Pinpoint the cell where the given text exists, returning its (X, Y) midpoint coordinate. 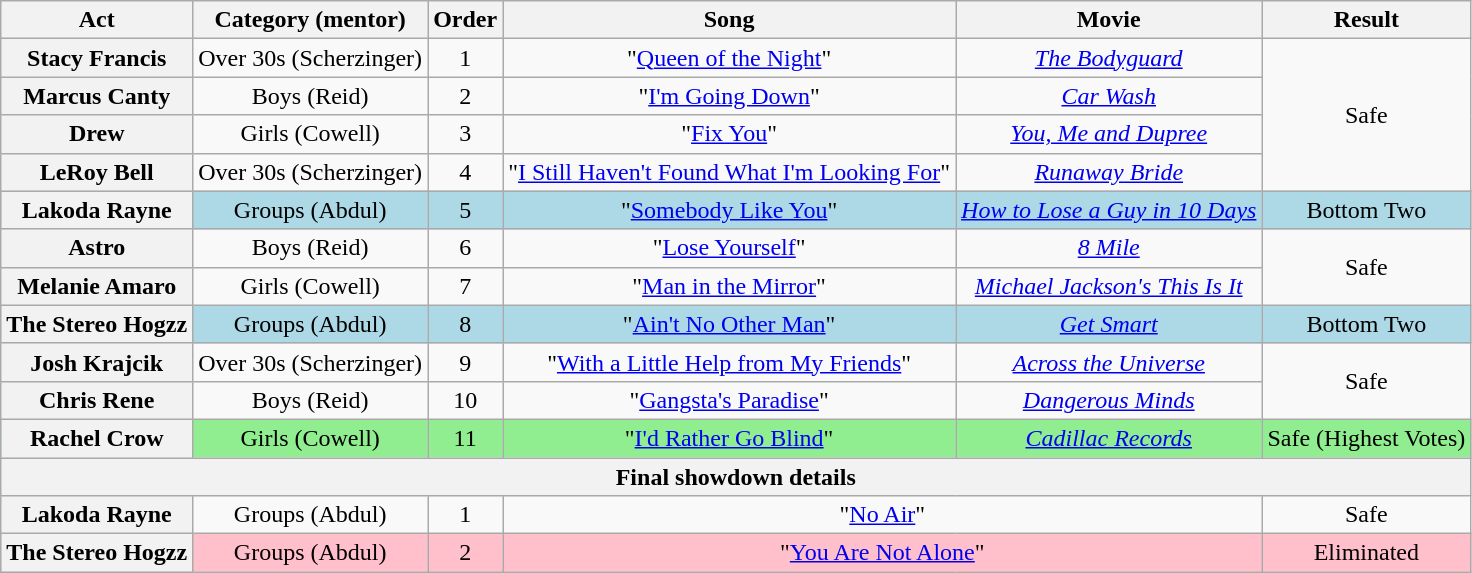
Car Wash (1109, 96)
6 (466, 248)
Final showdown details (736, 477)
Song (730, 20)
"Lose Yourself" (730, 248)
Chris Rene (97, 400)
Get Smart (1109, 324)
Josh Krajcik (97, 362)
"Ain't No Other Man" (730, 324)
Eliminated (1366, 553)
You, Me and Dupree (1109, 134)
10 (466, 400)
8 Mile (1109, 248)
Act (97, 20)
"I'm Going Down" (730, 96)
Order (466, 20)
"Man in the Mirror" (730, 286)
Marcus Canty (97, 96)
How to Lose a Guy in 10 Days (1109, 210)
Melanie Amaro (97, 286)
Runaway Bride (1109, 172)
Rachel Crow (97, 438)
"No Air" (882, 515)
9 (466, 362)
"Fix You" (730, 134)
Result (1366, 20)
Category (mentor) (310, 20)
"With a Little Help from My Friends" (730, 362)
"You Are Not Alone" (882, 553)
Astro (97, 248)
Cadillac Records (1109, 438)
"I'd Rather Go Blind" (730, 438)
The Bodyguard (1109, 58)
LeRoy Bell (97, 172)
7 (466, 286)
Stacy Francis (97, 58)
3 (466, 134)
Movie (1109, 20)
Drew (97, 134)
"Queen of the Night" (730, 58)
5 (466, 210)
Across the Universe (1109, 362)
Dangerous Minds (1109, 400)
Michael Jackson's This Is It (1109, 286)
"Gangsta's Paradise" (730, 400)
11 (466, 438)
4 (466, 172)
"I Still Haven't Found What I'm Looking For" (730, 172)
"Somebody Like You" (730, 210)
8 (466, 324)
Safe (Highest Votes) (1366, 438)
